Identify which cell holds the provided text, then report its [x, y] central coordinate. 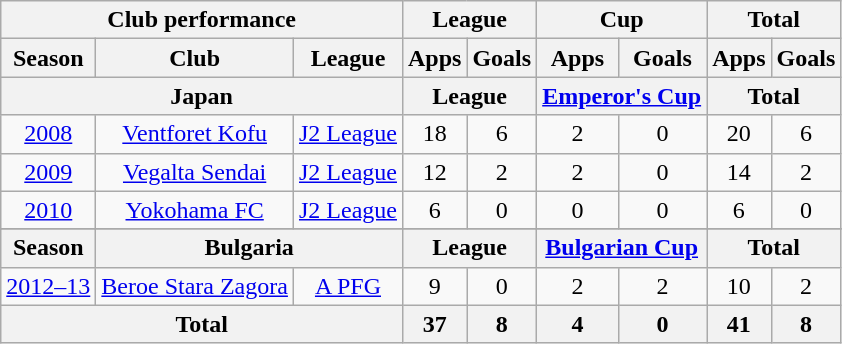
2012–13 [48, 286]
10 [739, 286]
9 [434, 286]
12 [434, 172]
Club [195, 58]
2010 [48, 210]
Club performance [202, 20]
Bulgaria [250, 248]
14 [739, 172]
Vegalta Sendai [195, 172]
Emperor's Cup [622, 96]
18 [434, 134]
A PFG [348, 286]
4 [578, 324]
2009 [48, 172]
20 [739, 134]
Japan [202, 96]
Cup [622, 20]
Ventforet Kofu [195, 134]
Yokohama FC [195, 210]
41 [739, 324]
37 [434, 324]
Bulgarian Cup [622, 248]
Beroe Stara Zagora [195, 286]
2008 [48, 134]
